Pinpoint the cell where the given text exists, returning its (X, Y) midpoint coordinate. 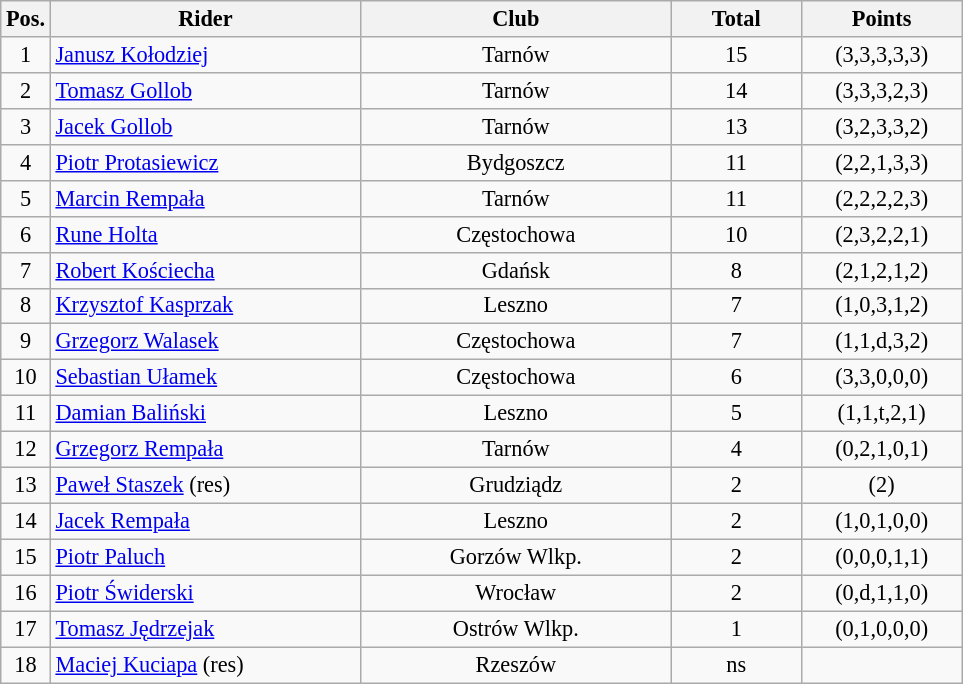
(1,0,1,0,0) (881, 521)
(1,0,3,1,2) (881, 306)
Gdańsk (516, 270)
(2,3,2,2,1) (881, 234)
9 (26, 342)
Tomasz Jędrzejak (205, 629)
Jacek Rempała (205, 521)
(0,2,1,0,1) (881, 450)
Gorzów Wlkp. (516, 557)
18 (26, 665)
17 (26, 629)
Ostrów Wlkp. (516, 629)
ns (736, 665)
Rider (205, 19)
Grzegorz Rempała (205, 450)
12 (26, 450)
(2,2,1,3,3) (881, 162)
Grudziądz (516, 485)
Rune Holta (205, 234)
Damian Baliński (205, 414)
(1,1,t,2,1) (881, 414)
Rzeszów (516, 665)
(0,0,0,1,1) (881, 557)
Club (516, 19)
3 (26, 126)
Janusz Kołodziej (205, 55)
Jacek Gollob (205, 126)
(0,d,1,1,0) (881, 593)
Sebastian Ułamek (205, 378)
Wrocław (516, 593)
Grzegorz Walasek (205, 342)
Bydgoszcz (516, 162)
(1,1,d,3,2) (881, 342)
(3,2,3,3,2) (881, 126)
(2) (881, 485)
(3,3,3,3,3) (881, 55)
Marcin Rempała (205, 198)
Points (881, 19)
Total (736, 19)
16 (26, 593)
Piotr Protasiewicz (205, 162)
Maciej Kuciapa (res) (205, 665)
(2,1,2,1,2) (881, 270)
Paweł Staszek (res) (205, 485)
(2,2,2,2,3) (881, 198)
Piotr Świderski (205, 593)
Tomasz Gollob (205, 90)
(3,3,3,2,3) (881, 90)
Robert Kościecha (205, 270)
(0,1,0,0,0) (881, 629)
Pos. (26, 19)
Krzysztof Kasprzak (205, 306)
(3,3,0,0,0) (881, 378)
Piotr Paluch (205, 557)
